Search for the cell housing the specified text and yield its [X, Y] center coordinate. 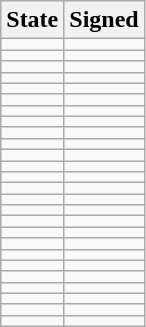
State [32, 20]
Signed [104, 20]
